Search for the cell housing the specified text and yield its (x, y) center coordinate. 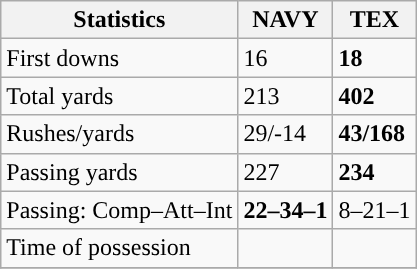
29/-14 (286, 134)
First downs (120, 58)
8–21–1 (374, 210)
402 (374, 96)
43/168 (374, 134)
Rushes/yards (120, 134)
NAVY (286, 20)
213 (286, 96)
Passing yards (120, 172)
18 (374, 58)
22–34–1 (286, 210)
227 (286, 172)
234 (374, 172)
Passing: Comp–Att–Int (120, 210)
Statistics (120, 20)
Time of possession (120, 248)
16 (286, 58)
Total yards (120, 96)
TEX (374, 20)
